Capture the cell that displays the provided text and extract its (X, Y) central coordinate. 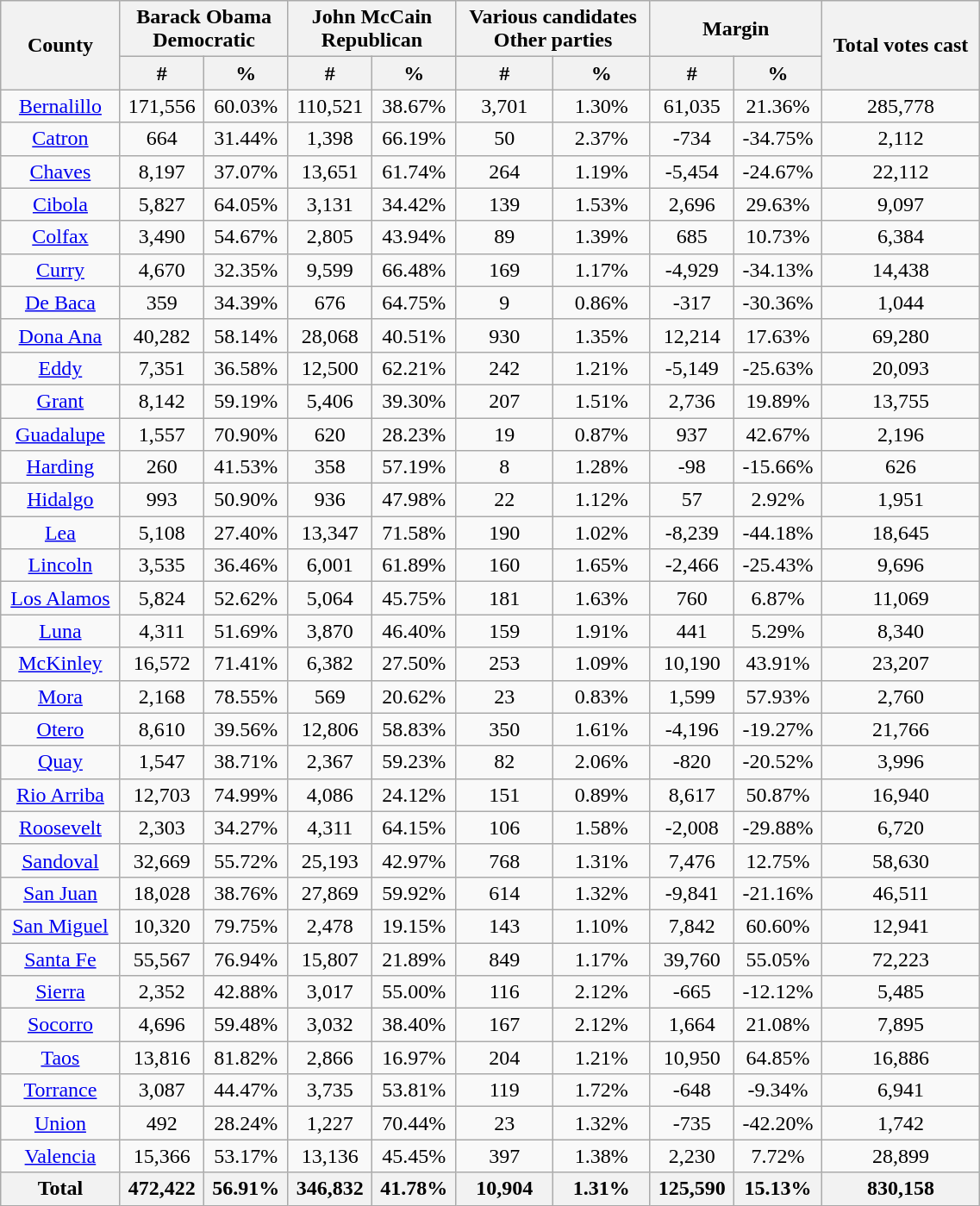
285,778 (901, 106)
8,340 (901, 631)
3,490 (162, 237)
20,093 (901, 368)
-820 (691, 762)
359 (162, 303)
5,108 (162, 533)
5,485 (901, 992)
2,760 (901, 697)
13,816 (162, 1058)
Guadalupe (60, 434)
52.62% (247, 598)
676 (329, 303)
61.74% (414, 172)
21.36% (777, 106)
1,398 (329, 139)
1.91% (602, 631)
58.83% (414, 729)
Bernalillo (60, 106)
15,366 (162, 1156)
7,351 (162, 368)
12,941 (901, 926)
32,669 (162, 860)
Margin (736, 29)
8,197 (162, 172)
1,742 (901, 1123)
19.15% (414, 926)
59.19% (247, 401)
66.19% (414, 139)
53.81% (414, 1090)
50 (504, 139)
-4,196 (691, 729)
-15.66% (777, 467)
58,630 (901, 860)
13,347 (329, 533)
-25.43% (777, 566)
Luna (60, 631)
-648 (691, 1090)
44.47% (247, 1090)
993 (162, 500)
Lea (60, 533)
-317 (691, 303)
936 (329, 500)
43.91% (777, 664)
43.94% (414, 237)
6,941 (901, 1090)
89 (504, 237)
12,703 (162, 795)
22 (504, 500)
-4,929 (691, 270)
119 (504, 1090)
110,521 (329, 106)
0.86% (602, 303)
57.19% (414, 467)
57 (691, 500)
28.24% (247, 1123)
20.62% (414, 697)
1.63% (602, 598)
-2,466 (691, 566)
6,720 (901, 828)
-24.67% (777, 172)
2,168 (162, 697)
569 (329, 697)
-29.88% (777, 828)
167 (504, 1025)
2.92% (777, 500)
51.69% (247, 631)
2,696 (691, 204)
143 (504, 926)
74.99% (247, 795)
Eddy (60, 368)
Total (60, 1189)
13,755 (901, 401)
-25.63% (777, 368)
60.60% (777, 926)
1.72% (602, 1090)
De Baca (60, 303)
2,367 (329, 762)
10,950 (691, 1058)
1.19% (602, 172)
242 (504, 368)
59.23% (414, 762)
207 (504, 401)
1.02% (602, 533)
12,806 (329, 729)
-12.12% (777, 992)
Hidalgo (60, 500)
492 (162, 1123)
2,112 (901, 139)
Grant (60, 401)
55,567 (162, 959)
12,214 (691, 335)
70.44% (414, 1123)
-42.20% (777, 1123)
4,086 (329, 795)
6,001 (329, 566)
125,590 (691, 1189)
-98 (691, 467)
181 (504, 598)
3,870 (329, 631)
37.07% (247, 172)
27,869 (329, 893)
6,384 (901, 237)
45.75% (414, 598)
38.71% (247, 762)
16,572 (162, 664)
106 (504, 828)
San Miguel (60, 926)
71.58% (414, 533)
358 (329, 467)
8,610 (162, 729)
19 (504, 434)
3,017 (329, 992)
160 (504, 566)
41.53% (247, 467)
Los Alamos (60, 598)
1.38% (602, 1156)
23,207 (901, 664)
41.78% (414, 1189)
34.27% (247, 828)
768 (504, 860)
2,478 (329, 926)
4,670 (162, 270)
350 (504, 729)
25,193 (329, 860)
12,500 (329, 368)
Taos (60, 1058)
4,696 (162, 1025)
9 (504, 303)
3,131 (329, 204)
Barack ObamaDemocratic (203, 29)
82 (504, 762)
8,142 (162, 401)
3,535 (162, 566)
3,996 (901, 762)
John McCainRepublican (372, 29)
39,760 (691, 959)
71.41% (247, 664)
46,511 (901, 893)
27.40% (247, 533)
58.14% (247, 335)
13,136 (329, 1156)
9,097 (901, 204)
59.48% (247, 1025)
159 (504, 631)
28,068 (329, 335)
76.94% (247, 959)
8 (504, 467)
34.42% (414, 204)
2,230 (691, 1156)
1.28% (602, 467)
Valencia (60, 1156)
Chaves (60, 172)
Union (60, 1123)
5,824 (162, 598)
1.39% (602, 237)
-8,239 (691, 533)
64.05% (247, 204)
Total votes cast (901, 45)
21.89% (414, 959)
760 (691, 598)
10,320 (162, 926)
-34.75% (777, 139)
9,599 (329, 270)
61.89% (414, 566)
-34.13% (777, 270)
79.75% (247, 926)
29.63% (777, 204)
2,303 (162, 828)
204 (504, 1058)
Roosevelt (60, 828)
81.82% (247, 1058)
1.12% (602, 500)
18,645 (901, 533)
1.65% (602, 566)
19.89% (777, 401)
1.58% (602, 828)
937 (691, 434)
County (60, 45)
54.67% (247, 237)
-20.52% (777, 762)
-19.27% (777, 729)
Catron (60, 139)
38.40% (414, 1025)
36.46% (247, 566)
930 (504, 335)
1,044 (901, 303)
12.75% (777, 860)
55.05% (777, 959)
40,282 (162, 335)
11,069 (901, 598)
Socorro (60, 1025)
1,557 (162, 434)
2.06% (602, 762)
5,406 (329, 401)
16,940 (901, 795)
5,064 (329, 598)
Curry (60, 270)
1.10% (602, 926)
-5,454 (691, 172)
16.97% (414, 1058)
472,422 (162, 1189)
61,035 (691, 106)
3,735 (329, 1090)
Colfax (60, 237)
10.73% (777, 237)
7,842 (691, 926)
36.58% (247, 368)
-9,841 (691, 893)
31.44% (247, 139)
Quay (60, 762)
3,701 (504, 106)
38.76% (247, 893)
7,476 (691, 860)
Various candidatesOther parties (553, 29)
45.45% (414, 1156)
69,280 (901, 335)
64.15% (414, 828)
18,028 (162, 893)
Lincoln (60, 566)
2.37% (602, 139)
171,556 (162, 106)
Santa Fe (60, 959)
50.90% (247, 500)
264 (504, 172)
38.67% (414, 106)
2,736 (691, 401)
-735 (691, 1123)
39.30% (414, 401)
34.39% (247, 303)
Otero (60, 729)
8,617 (691, 795)
San Juan (60, 893)
55.72% (247, 860)
-665 (691, 992)
664 (162, 139)
21,766 (901, 729)
22,112 (901, 172)
10,190 (691, 664)
-44.18% (777, 533)
64.75% (414, 303)
42.67% (777, 434)
Torrance (60, 1090)
1,599 (691, 697)
253 (504, 664)
42.97% (414, 860)
1,951 (901, 500)
55.00% (414, 992)
15,807 (329, 959)
441 (691, 631)
Sierra (60, 992)
614 (504, 893)
1.35% (602, 335)
78.55% (247, 697)
1.30% (602, 106)
28.23% (414, 434)
59.92% (414, 893)
2,352 (162, 992)
60.03% (247, 106)
139 (504, 204)
6.87% (777, 598)
-734 (691, 139)
346,832 (329, 1189)
39.56% (247, 729)
1.53% (602, 204)
151 (504, 795)
21.08% (777, 1025)
626 (901, 467)
27.50% (414, 664)
16,886 (901, 1058)
53.17% (247, 1156)
397 (504, 1156)
3,032 (329, 1025)
66.48% (414, 270)
1.61% (602, 729)
42.88% (247, 992)
Mora (60, 697)
7,895 (901, 1025)
2,805 (329, 237)
116 (504, 992)
-30.36% (777, 303)
9,696 (901, 566)
1.09% (602, 664)
Cibola (60, 204)
17.63% (777, 335)
7.72% (777, 1156)
0.87% (602, 434)
24.12% (414, 795)
13,651 (329, 172)
62.21% (414, 368)
Harding (60, 467)
57.93% (777, 697)
14,438 (901, 270)
McKinley (60, 664)
685 (691, 237)
6,382 (329, 664)
5,827 (162, 204)
1,547 (162, 762)
-21.16% (777, 893)
1,227 (329, 1123)
830,158 (901, 1189)
2,866 (329, 1058)
10,904 (504, 1189)
2,196 (901, 434)
0.89% (602, 795)
64.85% (777, 1058)
1,664 (691, 1025)
Sandoval (60, 860)
0.83% (602, 697)
1.51% (602, 401)
50.87% (777, 795)
849 (504, 959)
72,223 (901, 959)
169 (504, 270)
3,087 (162, 1090)
56.91% (247, 1189)
47.98% (414, 500)
-5,149 (691, 368)
-9.34% (777, 1090)
40.51% (414, 335)
5.29% (777, 631)
46.40% (414, 631)
15.13% (777, 1189)
32.35% (247, 270)
260 (162, 467)
70.90% (247, 434)
190 (504, 533)
Dona Ana (60, 335)
28,899 (901, 1156)
620 (329, 434)
Rio Arriba (60, 795)
-2,008 (691, 828)
